Capture the cell that displays the provided text and extract its (X, Y) central coordinate. 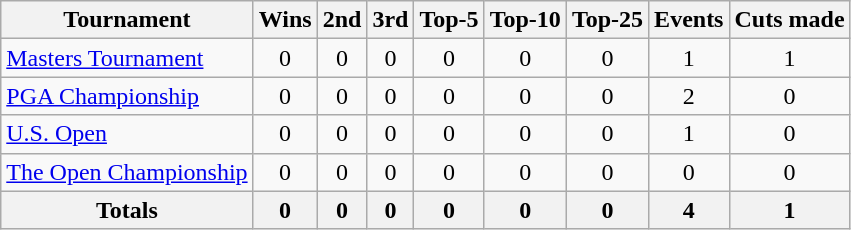
3rd (390, 20)
Wins (285, 20)
4 (689, 210)
2 (689, 96)
Top-25 (607, 20)
Top-5 (449, 20)
The Open Championship (127, 172)
Masters Tournament (127, 58)
U.S. Open (127, 134)
PGA Championship (127, 96)
Cuts made (790, 20)
Events (689, 20)
Tournament (127, 20)
Totals (127, 210)
Top-10 (525, 20)
2nd (342, 20)
